For the text-containing cell, return its midpoint in (x, y) coordinate format. 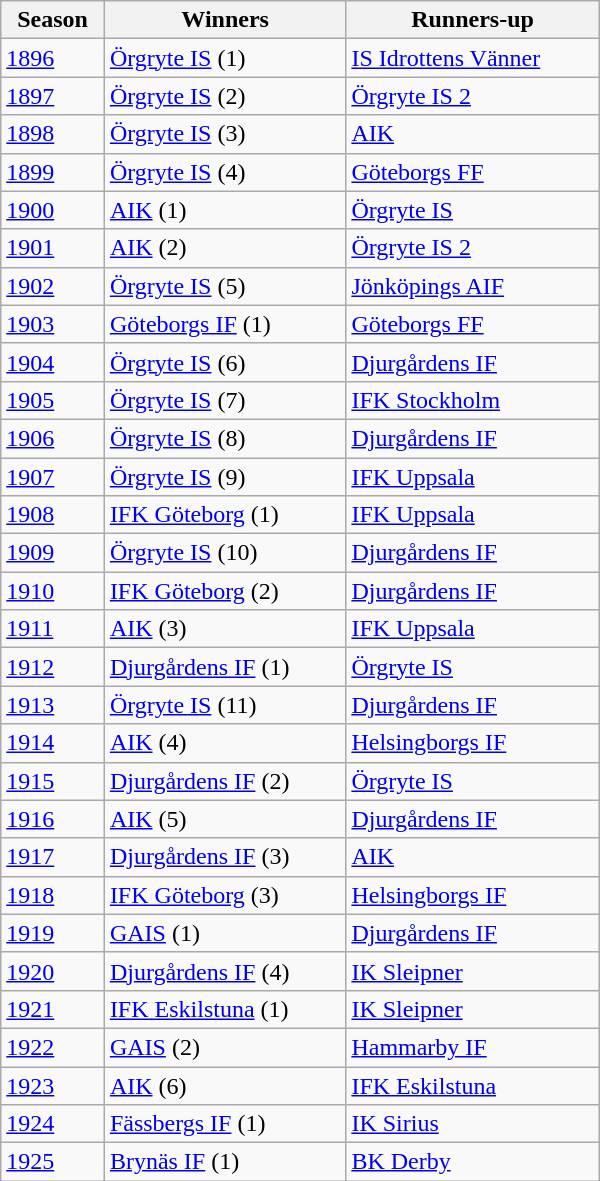
1924 (53, 1124)
Fässbergs IF (1) (225, 1124)
AIK (1) (225, 210)
Örgryte IS (4) (225, 172)
Örgryte IS (9) (225, 477)
IFK Eskilstuna (1) (225, 1009)
Örgryte IS (8) (225, 438)
1913 (53, 705)
1917 (53, 857)
GAIS (1) (225, 933)
1914 (53, 743)
AIK (3) (225, 629)
Runners-up (472, 20)
Hammarby IF (472, 1047)
1918 (53, 895)
1923 (53, 1085)
1897 (53, 96)
1908 (53, 515)
GAIS (2) (225, 1047)
IFK Göteborg (2) (225, 591)
1907 (53, 477)
BK Derby (472, 1162)
1900 (53, 210)
1921 (53, 1009)
IFK Stockholm (472, 400)
1899 (53, 172)
1919 (53, 933)
IFK Eskilstuna (472, 1085)
1909 (53, 553)
Djurgårdens IF (4) (225, 971)
1925 (53, 1162)
1905 (53, 400)
1896 (53, 58)
1912 (53, 667)
Örgryte IS (2) (225, 96)
Örgryte IS (10) (225, 553)
1901 (53, 248)
1903 (53, 324)
Winners (225, 20)
1922 (53, 1047)
Brynäs IF (1) (225, 1162)
1916 (53, 819)
Djurgårdens IF (3) (225, 857)
Djurgårdens IF (1) (225, 667)
Örgryte IS (6) (225, 362)
Göteborgs IF (1) (225, 324)
Djurgårdens IF (2) (225, 781)
IFK Göteborg (1) (225, 515)
1906 (53, 438)
IS Idrottens Vänner (472, 58)
1902 (53, 286)
Season (53, 20)
1915 (53, 781)
Örgryte IS (3) (225, 134)
AIK (2) (225, 248)
AIK (4) (225, 743)
Jönköpings AIF (472, 286)
1911 (53, 629)
Örgryte IS (11) (225, 705)
1904 (53, 362)
1920 (53, 971)
1910 (53, 591)
Örgryte IS (5) (225, 286)
AIK (6) (225, 1085)
IK Sirius (472, 1124)
AIK (5) (225, 819)
Örgryte IS (7) (225, 400)
Örgryte IS (1) (225, 58)
1898 (53, 134)
IFK Göteborg (3) (225, 895)
